Search for the cell housing the specified text and yield its (x, y) center coordinate. 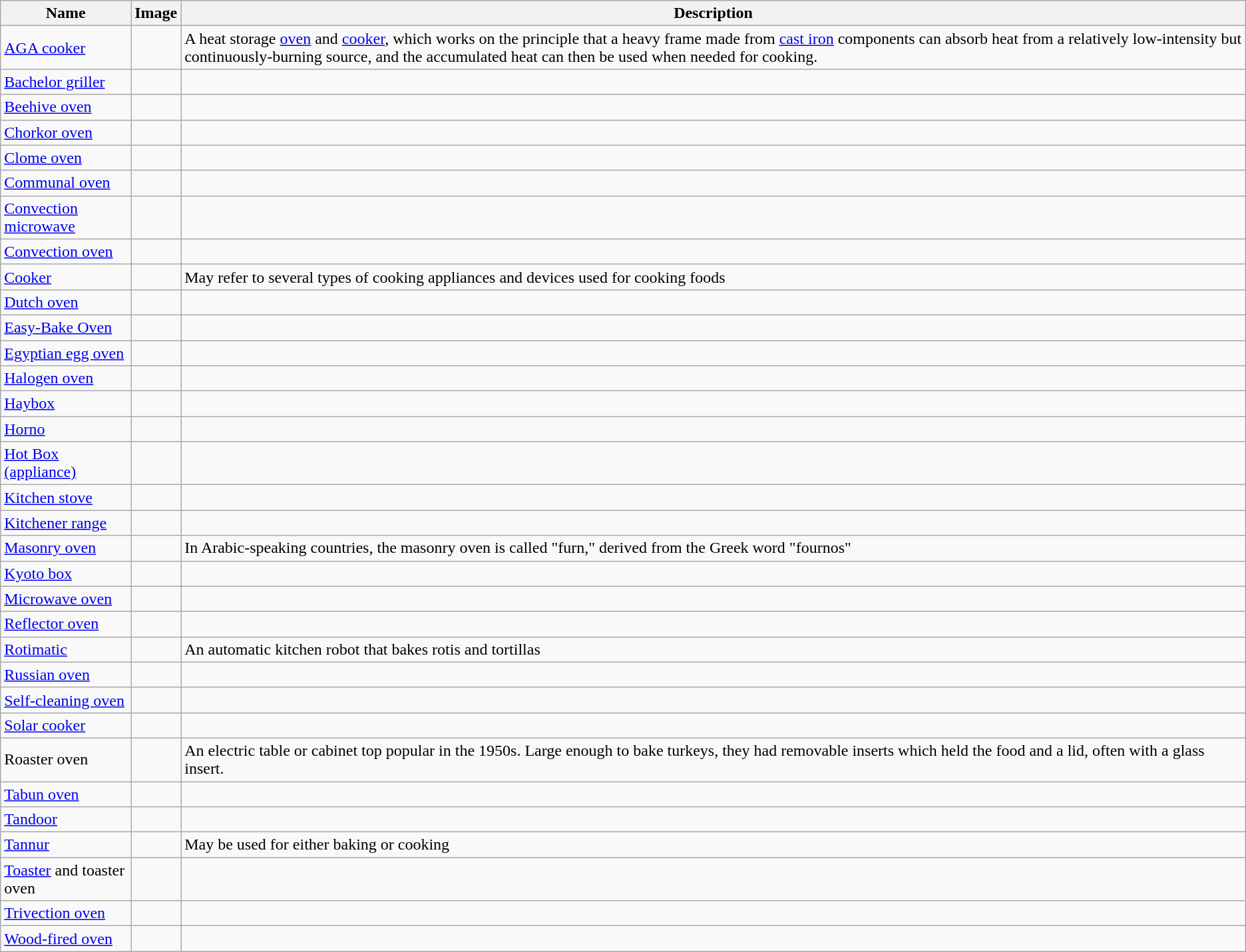
Kyoto box (66, 573)
Hot Box (appliance) (66, 463)
May be used for either baking or cooking (714, 845)
Dutch oven (66, 302)
Cooker (66, 277)
Halogen oven (66, 379)
Tandoor (66, 820)
Roaster oven (66, 760)
Convection microwave (66, 217)
Bachelor griller (66, 82)
Egyptian egg oven (66, 353)
Name (66, 13)
Microwave oven (66, 599)
Image (156, 13)
Kitchen stove (66, 498)
May refer to several types of cooking appliances and devices used for cooking foods (714, 277)
AGA cooker (66, 48)
Tannur (66, 845)
Trivection oven (66, 913)
In Arabic-speaking countries, the masonry oven is called "furn," derived from the Greek word "fournos" (714, 548)
Tabun oven (66, 794)
Self-cleaning oven (66, 700)
Easy-Bake Oven (66, 327)
Solar cooker (66, 725)
Communal oven (66, 183)
Rotimatic (66, 649)
Toaster and toaster oven (66, 879)
Russian oven (66, 675)
Kitchener range (66, 523)
Wood-fired oven (66, 939)
Horno (66, 429)
Haybox (66, 404)
Chorkor oven (66, 132)
Description (714, 13)
Beehive oven (66, 107)
Reflector oven (66, 624)
An automatic kitchen robot that bakes rotis and tortillas (714, 649)
Convection oven (66, 251)
Masonry oven (66, 548)
Clome oven (66, 158)
